Search for the cell housing the specified text and yield its (x, y) center coordinate. 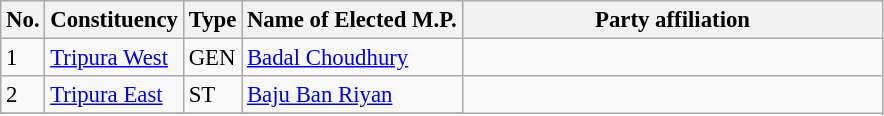
Constituency (114, 20)
Baju Ban Riyan (352, 95)
Tripura East (114, 95)
Party affiliation (672, 20)
1 (23, 58)
2 (23, 95)
Type (212, 20)
No. (23, 20)
Name of Elected M.P. (352, 20)
GEN (212, 58)
ST (212, 95)
Tripura West (114, 58)
Badal Choudhury (352, 58)
